From the cell containing the given text, extract its center point as [X, Y] coordinate. 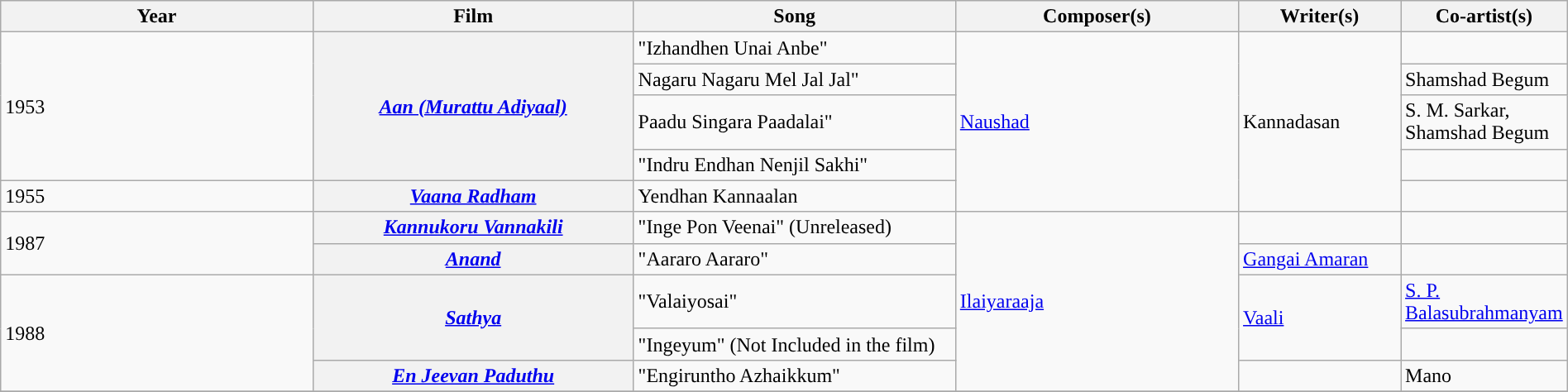
"Indru Endhan Nenjil Sakhi" [794, 165]
"Engiruntho Azhaikkum" [794, 375]
Co-artist(s) [1484, 17]
1955 [157, 196]
Sathya [473, 318]
Kannukoru Vannakili [473, 227]
S. M. Sarkar, Shamshad Begum [1484, 122]
Naushad [1097, 122]
"Inge Pon Veenai" (Unreleased) [794, 227]
Song [794, 17]
"Aararo Aararo" [794, 259]
Ilaiyaraaja [1097, 301]
Yendhan Kannaalan [794, 196]
Composer(s) [1097, 17]
"Ingeyum" (Not Included in the film) [794, 344]
Anand [473, 259]
Writer(s) [1320, 17]
"Valaiyosai" [794, 301]
Aan (Murattu Adiyaal) [473, 106]
"Izhandhen Unai Anbe" [794, 48]
Paadu Singara Paadalai" [794, 122]
Mano [1484, 375]
Vaali [1320, 318]
1953 [157, 106]
1987 [157, 243]
Kannadasan [1320, 122]
Film [473, 17]
S. P. Balasubrahmanyam [1484, 301]
Year [157, 17]
Nagaru Nagaru Mel Jal Jal" [794, 79]
Vaana Radham [473, 196]
1988 [157, 332]
En Jeevan Paduthu [473, 375]
Shamshad Begum [1484, 79]
Gangai Amaran [1320, 259]
